Pinpoint the cell where the given text exists, returning its [X, Y] midpoint coordinate. 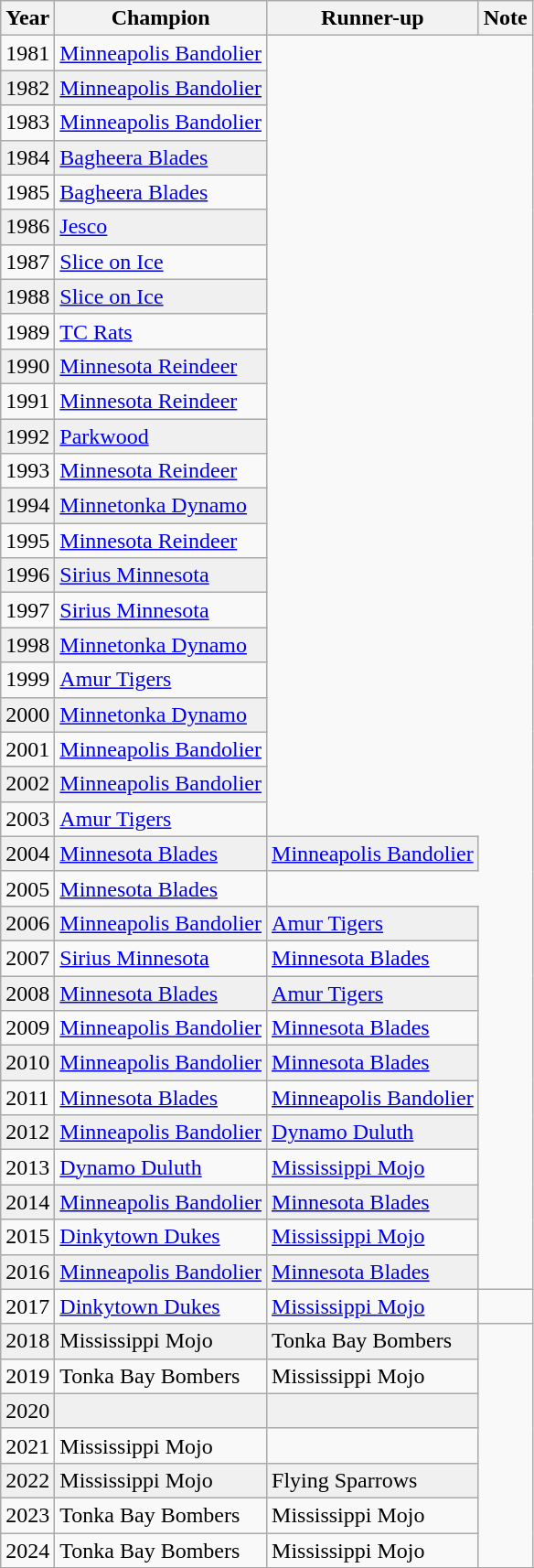
2016 [27, 1272]
2006 [27, 923]
1999 [27, 680]
2002 [27, 784]
Year [27, 18]
1986 [27, 227]
1998 [27, 645]
Jesco [161, 227]
1988 [27, 296]
Flying Sparrows [373, 1480]
1996 [27, 575]
2001 [27, 749]
2007 [27, 958]
1984 [27, 157]
1993 [27, 471]
2017 [27, 1306]
2011 [27, 1098]
2000 [27, 714]
2024 [27, 1551]
Note [505, 18]
2020 [27, 1411]
1983 [27, 123]
1991 [27, 401]
Runner-up [373, 18]
1995 [27, 541]
1981 [27, 53]
1985 [27, 192]
2014 [27, 1202]
2019 [27, 1376]
1982 [27, 88]
1987 [27, 262]
2018 [27, 1341]
Parkwood [161, 436]
TC Rats [161, 331]
1989 [27, 331]
2021 [27, 1445]
2015 [27, 1237]
1992 [27, 436]
1990 [27, 366]
2012 [27, 1133]
2005 [27, 888]
2004 [27, 854]
Champion [161, 18]
2003 [27, 819]
2022 [27, 1480]
2013 [27, 1167]
2009 [27, 1028]
2008 [27, 993]
1994 [27, 506]
1997 [27, 610]
2023 [27, 1515]
2010 [27, 1063]
